From the cell containing the given text, extract its center point as (x, y) coordinate. 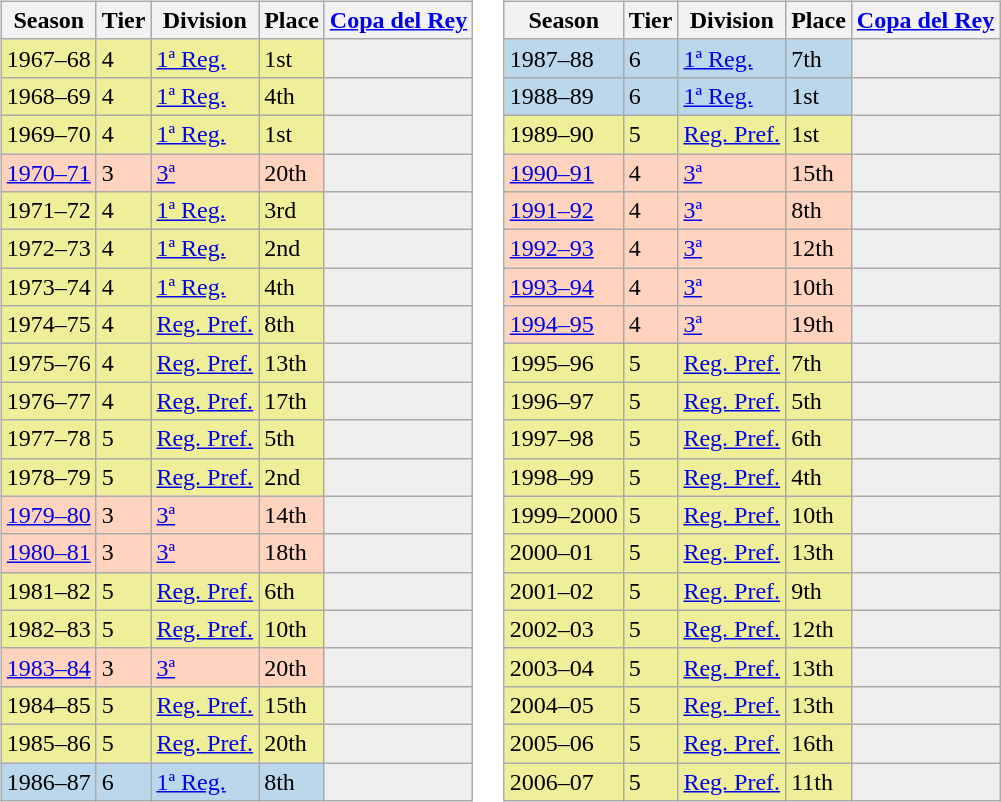
1974–75 (48, 325)
11th (819, 781)
1982–83 (48, 629)
1992–93 (564, 249)
1990–91 (564, 173)
1985–86 (48, 743)
1979–80 (48, 515)
2000–01 (564, 553)
18th (292, 553)
2006–07 (564, 781)
1971–72 (48, 211)
1998–99 (564, 477)
1994–95 (564, 325)
1976–77 (48, 401)
1996–97 (564, 401)
2005–06 (564, 743)
2004–05 (564, 705)
1983–84 (48, 667)
1993–94 (564, 287)
2001–02 (564, 591)
1995–96 (564, 363)
16th (819, 743)
1984–85 (48, 705)
1989–90 (564, 134)
9th (819, 591)
1999–2000 (564, 515)
1978–79 (48, 477)
14th (292, 515)
1977–78 (48, 439)
1997–98 (564, 439)
1969–70 (48, 134)
3rd (292, 211)
1972–73 (48, 249)
17th (292, 401)
1970–71 (48, 173)
1988–89 (564, 96)
2003–04 (564, 667)
1991–92 (564, 211)
1981–82 (48, 591)
1987–88 (564, 58)
1973–74 (48, 287)
2002–03 (564, 629)
1975–76 (48, 363)
1986–87 (48, 781)
1967–68 (48, 58)
1968–69 (48, 96)
19th (819, 325)
1980–81 (48, 553)
